From the cell containing the given text, extract its center point as [X, Y] coordinate. 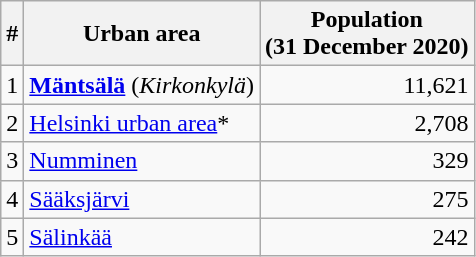
Urban area [142, 34]
Sääksjärvi [142, 199]
2 [12, 123]
Sälinkää [142, 237]
# [12, 34]
242 [368, 237]
4 [12, 199]
2,708 [368, 123]
Numminen [142, 161]
329 [368, 161]
5 [12, 237]
1 [12, 85]
11,621 [368, 85]
3 [12, 161]
Helsinki urban area* [142, 123]
Mäntsälä (Kirkonkylä) [142, 85]
275 [368, 199]
Population(31 December 2020) [368, 34]
